Locate the cell with the specified text and output its (X, Y) center coordinate. 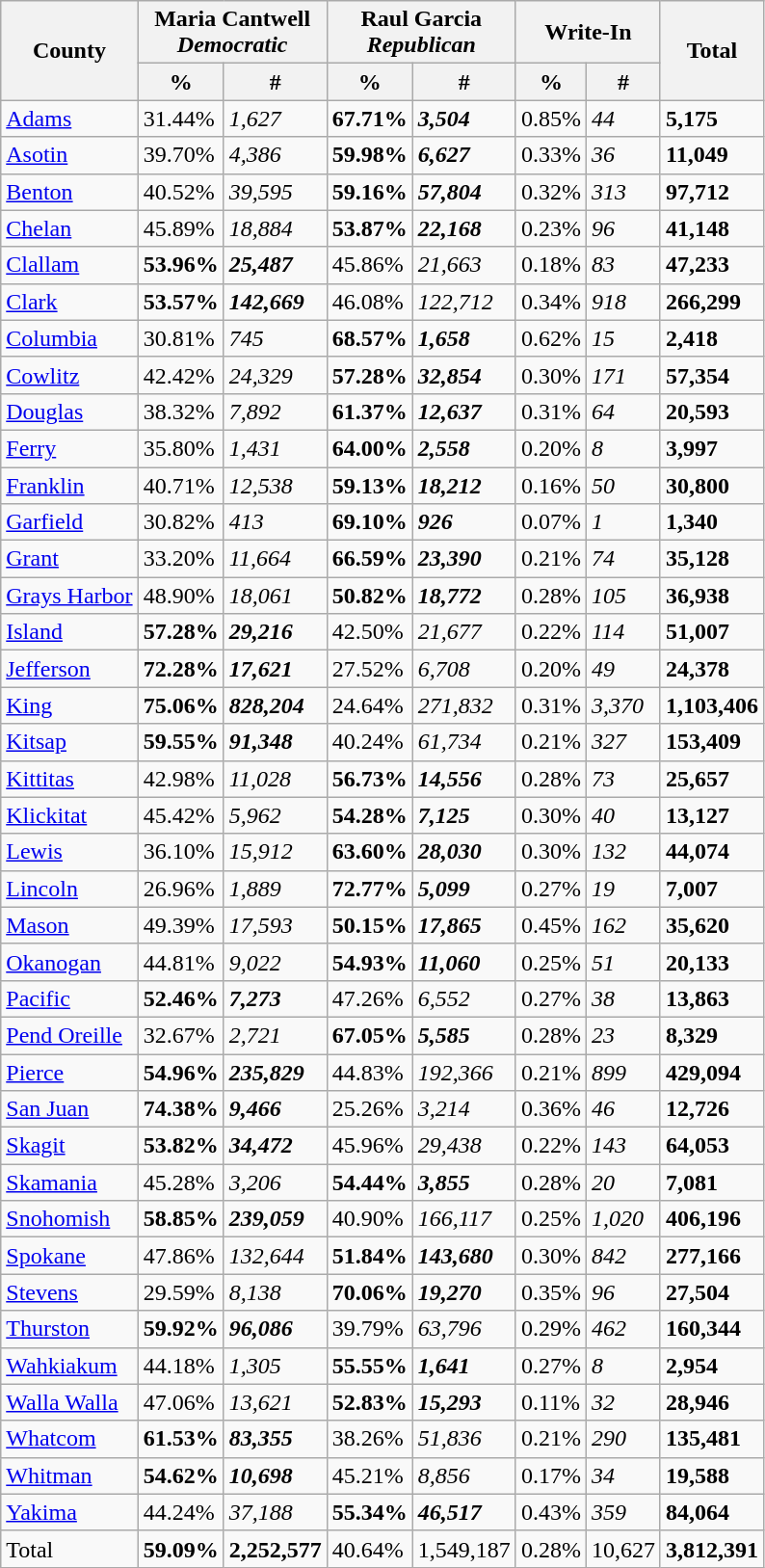
47.06% (181, 1402)
11,060 (464, 962)
8,856 (464, 1475)
50 (622, 485)
162 (622, 925)
63.60% (370, 852)
18,061 (276, 596)
83,355 (276, 1439)
57,354 (711, 375)
36,938 (711, 596)
7,007 (711, 889)
192,366 (464, 1073)
30.82% (181, 522)
67.71% (370, 119)
54.96% (181, 1073)
64.00% (370, 448)
39.79% (370, 1329)
74.38% (181, 1109)
64 (622, 412)
21,663 (464, 265)
1,020 (622, 1219)
235,829 (276, 1073)
County (69, 50)
San Juan (69, 1109)
59.92% (181, 1329)
20,593 (711, 412)
1,658 (464, 338)
3,812,391 (711, 1549)
56.73% (370, 779)
46.08% (370, 302)
12,637 (464, 412)
24.64% (370, 705)
Pierce (69, 1073)
Whatcom (69, 1439)
0.36% (551, 1109)
6,552 (464, 998)
61.37% (370, 412)
24,329 (276, 375)
72.77% (370, 889)
Cowlitz (69, 375)
97,712 (711, 192)
46,517 (464, 1512)
359 (622, 1512)
23 (622, 1035)
46 (622, 1109)
9,466 (276, 1109)
17,865 (464, 925)
53.87% (370, 228)
39.70% (181, 155)
17,621 (276, 669)
45.89% (181, 228)
44.24% (181, 1512)
11,028 (276, 779)
Douglas (69, 412)
745 (276, 338)
142,669 (276, 302)
37,188 (276, 1512)
Wahkiakum (69, 1366)
2,418 (711, 338)
15,293 (464, 1402)
290 (622, 1439)
27.52% (370, 669)
34 (622, 1475)
Skamania (69, 1183)
58.85% (181, 1219)
70.06% (370, 1292)
Skagit (69, 1146)
15 (622, 338)
74 (622, 559)
2,721 (276, 1035)
7,081 (711, 1183)
828,204 (276, 705)
59.55% (181, 742)
5,175 (711, 119)
42.98% (181, 779)
39,595 (276, 192)
13,863 (711, 998)
166,117 (464, 1219)
Spokane (69, 1256)
18,772 (464, 596)
13,621 (276, 1402)
6,627 (464, 155)
Klickitat (69, 815)
Mason (69, 925)
23,390 (464, 559)
31.44% (181, 119)
1 (622, 522)
32.67% (181, 1035)
45.96% (370, 1146)
30.81% (181, 338)
19,270 (464, 1292)
3,214 (464, 1109)
Lewis (69, 852)
462 (622, 1329)
Grant (69, 559)
59.16% (370, 192)
28,946 (711, 1402)
Clallam (69, 265)
Pacific (69, 998)
4,386 (276, 155)
Garfield (69, 522)
63,796 (464, 1329)
69.10% (370, 522)
21,677 (464, 632)
45.86% (370, 265)
5,962 (276, 815)
Raul GarciaRepublican (421, 33)
40.64% (370, 1549)
47.86% (181, 1256)
29,216 (276, 632)
7,892 (276, 412)
0.11% (551, 1402)
96,086 (276, 1329)
38.26% (370, 1439)
53.57% (181, 302)
11,049 (711, 155)
84,064 (711, 1512)
68.57% (370, 338)
30,800 (711, 485)
72.28% (181, 669)
Ferry (69, 448)
Island (69, 632)
33.20% (181, 559)
61.53% (181, 1439)
Jefferson (69, 669)
36 (622, 155)
0.18% (551, 265)
50.82% (370, 596)
47,233 (711, 265)
7,273 (276, 998)
54.93% (370, 962)
918 (622, 302)
14,556 (464, 779)
Okanogan (69, 962)
83 (622, 265)
114 (622, 632)
51,007 (711, 632)
12,726 (711, 1109)
Grays Harbor (69, 596)
Kittitas (69, 779)
12,538 (276, 485)
49 (622, 669)
11,664 (276, 559)
17,593 (276, 925)
3,504 (464, 119)
66.59% (370, 559)
Adams (69, 119)
5,585 (464, 1035)
75.06% (181, 705)
44 (622, 119)
1,627 (276, 119)
55.55% (370, 1366)
0.32% (551, 192)
29,438 (464, 1146)
Whitman (69, 1475)
59.98% (370, 155)
38.32% (181, 412)
52.46% (181, 998)
Clark (69, 302)
52.83% (370, 1402)
49.39% (181, 925)
40 (622, 815)
44.18% (181, 1366)
67.05% (370, 1035)
105 (622, 596)
2,558 (464, 448)
327 (622, 742)
0.35% (551, 1292)
40.90% (370, 1219)
18,884 (276, 228)
Kitsap (69, 742)
143 (622, 1146)
0.29% (551, 1329)
3,370 (622, 705)
153,409 (711, 742)
122,712 (464, 302)
32 (622, 1402)
1,431 (276, 448)
55.34% (370, 1512)
160,344 (711, 1329)
6,708 (464, 669)
926 (464, 522)
45.28% (181, 1183)
9,022 (276, 962)
0.62% (551, 338)
47.26% (370, 998)
51,836 (464, 1439)
18,212 (464, 485)
5,099 (464, 889)
171 (622, 375)
Asotin (69, 155)
135,481 (711, 1439)
Chelan (69, 228)
Benton (69, 192)
1,305 (276, 1366)
Walla Walla (69, 1402)
19,588 (711, 1475)
48.90% (181, 596)
50.15% (370, 925)
0.07% (551, 522)
45.42% (181, 815)
28,030 (464, 852)
44.81% (181, 962)
8,138 (276, 1292)
0.45% (551, 925)
3,206 (276, 1183)
59.13% (370, 485)
Franklin (69, 485)
54.28% (370, 815)
35,128 (711, 559)
429,094 (711, 1073)
1,641 (464, 1366)
143,680 (464, 1256)
73 (622, 779)
59.09% (181, 1549)
44,074 (711, 852)
36.10% (181, 852)
3,997 (711, 448)
91,348 (276, 742)
277,166 (711, 1256)
54.44% (370, 1183)
61,734 (464, 742)
1,549,187 (464, 1549)
1,889 (276, 889)
20,133 (711, 962)
2,954 (711, 1366)
Yakima (69, 1512)
64,053 (711, 1146)
41,148 (711, 228)
25,657 (711, 779)
26.96% (181, 889)
38 (622, 998)
Lincoln (69, 889)
32,854 (464, 375)
313 (622, 192)
0.85% (551, 119)
42.50% (370, 632)
0.43% (551, 1512)
35.80% (181, 448)
2,252,577 (276, 1549)
Columbia (69, 338)
1,340 (711, 522)
40.52% (181, 192)
413 (276, 522)
Stevens (69, 1292)
35,620 (711, 925)
King (69, 705)
25,487 (276, 265)
29.59% (181, 1292)
0.17% (551, 1475)
266,299 (711, 302)
3,855 (464, 1183)
25.26% (370, 1109)
132,644 (276, 1256)
57,804 (464, 192)
27,504 (711, 1292)
40.24% (370, 742)
Write-In (588, 33)
13,127 (711, 815)
0.34% (551, 302)
22,168 (464, 228)
1,103,406 (711, 705)
Maria CantwellDemocratic (232, 33)
Thurston (69, 1329)
842 (622, 1256)
54.62% (181, 1475)
Snohomish (69, 1219)
51.84% (370, 1256)
0.33% (551, 155)
34,472 (276, 1146)
53.82% (181, 1146)
53.96% (181, 265)
40.71% (181, 485)
45.21% (370, 1475)
42.42% (181, 375)
44.83% (370, 1073)
10,627 (622, 1549)
406,196 (711, 1219)
239,059 (276, 1219)
899 (622, 1073)
10,698 (276, 1475)
8,329 (711, 1035)
20 (622, 1183)
271,832 (464, 705)
19 (622, 889)
132 (622, 852)
0.16% (551, 485)
0.23% (551, 228)
7,125 (464, 815)
51 (622, 962)
15,912 (276, 852)
Pend Oreille (69, 1035)
24,378 (711, 669)
